Extract the [X, Y] coordinate from the center of the cell holding the provided text.  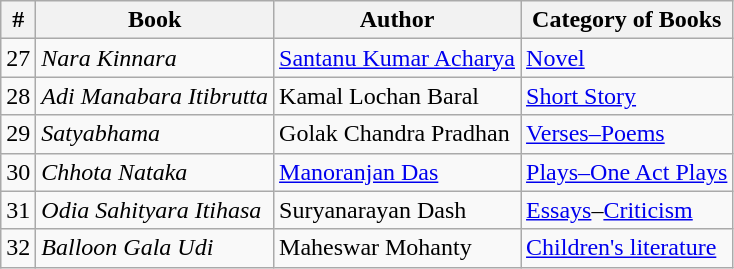
29 [18, 134]
Essays–Criticism [627, 210]
Kamal Lochan Baral [398, 96]
Chhota Nataka [155, 172]
Nara Kinnara [155, 58]
Odia Sahityara Itihasa [155, 210]
Children's literature [627, 248]
# [18, 20]
Author [398, 20]
Verses–Poems [627, 134]
27 [18, 58]
Suryanarayan Dash [398, 210]
Short Story [627, 96]
32 [18, 248]
Satyabhama [155, 134]
Category of Books [627, 20]
Balloon Gala Udi [155, 248]
Golak Chandra Pradhan [398, 134]
Manoranjan Das [398, 172]
Novel [627, 58]
Adi Manabara Itibrutta [155, 96]
Plays–One Act Plays [627, 172]
Maheswar Mohanty [398, 248]
28 [18, 96]
31 [18, 210]
Santanu Kumar Acharya [398, 58]
Book [155, 20]
30 [18, 172]
